Find where the given text appears and provide that cell's center as [X, Y] coordinate. 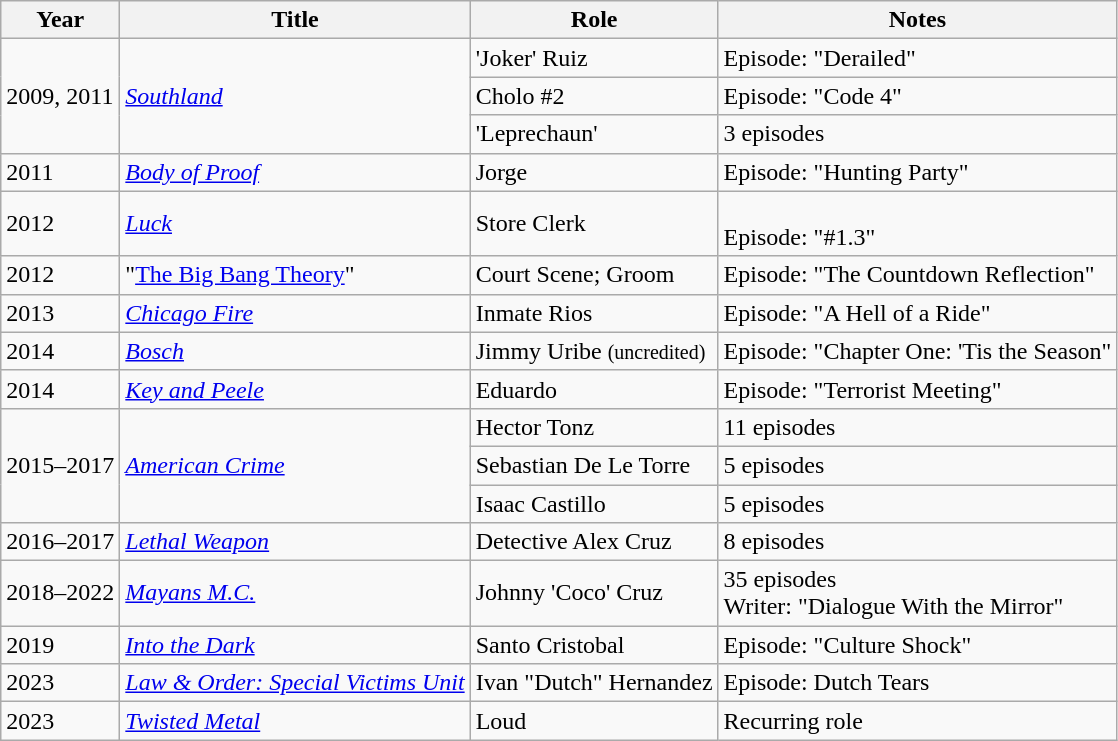
Hector Tonz [594, 427]
2011 [60, 172]
Mayans M.C. [295, 594]
35 episodesWriter: "Dialogue With the Mirror" [918, 594]
2009, 2011 [60, 96]
2019 [60, 645]
"The Big Bang Theory" [295, 275]
Jorge [594, 172]
3 episodes [918, 134]
Ivan "Dutch" Hernandez [594, 683]
2015–2017 [60, 465]
Recurring role [918, 721]
Eduardo [594, 389]
Lethal Weapon [295, 542]
Chicago Fire [295, 313]
2016–2017 [60, 542]
Key and Peele [295, 389]
Jimmy Uribe (uncredited) [594, 351]
Luck [295, 224]
Episode: Dutch Tears [918, 683]
Into the Dark [295, 645]
Role [594, 20]
Bosch [295, 351]
Episode: "Chapter One: 'Tis the Season" [918, 351]
Court Scene; Groom [594, 275]
11 episodes [918, 427]
Year [60, 20]
Inmate Rios [594, 313]
Cholo #2 [594, 96]
Episode: "A Hell of a Ride" [918, 313]
Episode: "#1.3" [918, 224]
Store Clerk [594, 224]
8 episodes [918, 542]
Episode: "Terrorist Meeting" [918, 389]
Twisted Metal [295, 721]
2013 [60, 313]
Santo Cristobal [594, 645]
Title [295, 20]
Episode: "Code 4" [918, 96]
Law & Order: Special Victims Unit [295, 683]
American Crime [295, 465]
Isaac Castillo [594, 503]
'Leprechaun' [594, 134]
Notes [918, 20]
'Joker' Ruiz [594, 58]
Johnny 'Coco' Cruz [594, 594]
Loud [594, 721]
Episode: "Hunting Party" [918, 172]
Body of Proof [295, 172]
Southland [295, 96]
Episode: "Derailed" [918, 58]
2018–2022 [60, 594]
Detective Alex Cruz [594, 542]
Episode: "The Countdown Reflection" [918, 275]
Episode: "Culture Shock" [918, 645]
Sebastian De Le Torre [594, 465]
